Provide the [x, y] coordinate of the cell's center where the given text is located.  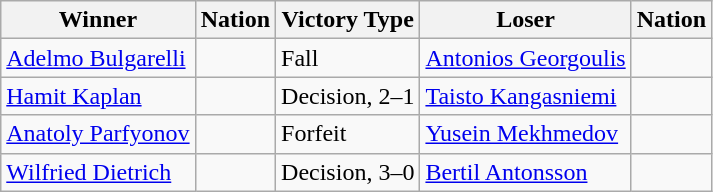
Loser [526, 20]
Anatoly Parfyonov [98, 134]
Yusein Mekhmedov [526, 134]
Adelmo Bulgarelli [98, 58]
Winner [98, 20]
Bertil Antonsson [526, 172]
Taisto Kangasniemi [526, 96]
Victory Type [348, 20]
Wilfried Dietrich [98, 172]
Decision, 2–1 [348, 96]
Antonios Georgoulis [526, 58]
Decision, 3–0 [348, 172]
Hamit Kaplan [98, 96]
Forfeit [348, 134]
Fall [348, 58]
